Provide the [X, Y] coordinate of the cell's center where the given text is located.  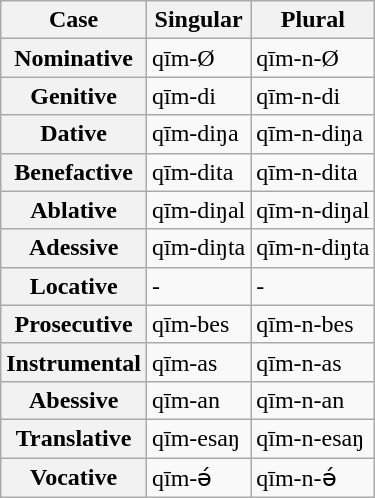
qīm-diŋa [198, 134]
Abessive [74, 400]
qīm-as [198, 362]
Dative [74, 134]
Benefactive [74, 172]
qīm-dita [198, 172]
qīm-ə́ [198, 478]
qīm-n-bes [313, 324]
Adessive [74, 248]
Nominative [74, 58]
qīm-n-Ø [313, 58]
qīm-diŋta [198, 248]
qīm-n-as [313, 362]
Singular [198, 20]
Prosecutive [74, 324]
Ablative [74, 210]
qīm-n-di [313, 96]
qīm-diŋal [198, 210]
qīm-Ø [198, 58]
qīm-n-dita [313, 172]
Genitive [74, 96]
qīm-n-ə́ [313, 478]
qīm-di [198, 96]
Vocative [74, 478]
qīm-n-esaŋ [313, 438]
qīm-an [198, 400]
qīm-n-diŋa [313, 134]
qīm-esaŋ [198, 438]
qīm-n-an [313, 400]
Plural [313, 20]
qīm-n-diŋta [313, 248]
qīm-n-diŋal [313, 210]
Locative [74, 286]
Instrumental [74, 362]
qīm-bes [198, 324]
Case [74, 20]
Translative [74, 438]
